Search for the cell housing the specified text and yield its [X, Y] center coordinate. 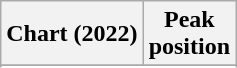
Peakposition [189, 34]
Chart (2022) [72, 34]
